Determine the [x, y] coordinate at the center of the cell enclosing the given text.  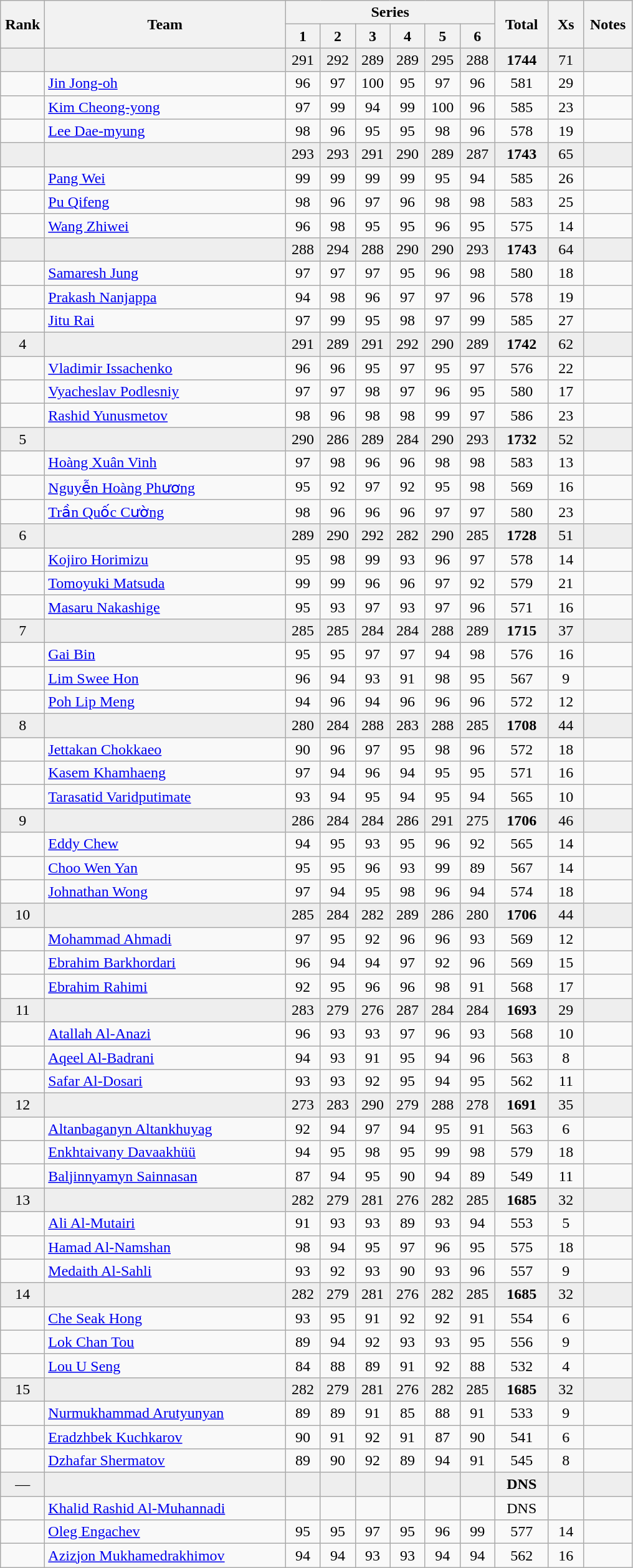
Jitu Rai [165, 321]
541 [521, 1437]
Azizjon Mukhamedrakhimov [165, 1556]
295 [442, 60]
Team [165, 24]
1728 [521, 536]
Hamad Al-Namshan [165, 1247]
21 [566, 583]
275 [477, 820]
35 [566, 1105]
Rashid Yunusmetov [165, 416]
71 [566, 60]
294 [338, 249]
Eradzhbek Kuchkarov [165, 1437]
7 [22, 630]
1708 [521, 726]
Vyacheslav Podlesniy [165, 392]
22 [566, 368]
85 [407, 1413]
Vladimir Issachenko [165, 368]
Oleg Engachev [165, 1532]
Pu Qifeng [165, 202]
46 [566, 820]
Lee Dae-myung [165, 131]
Atallah Al-Anazi [165, 1033]
556 [521, 1342]
Nguyễn Hoàng Phương [165, 487]
577 [521, 1532]
554 [521, 1318]
Ali Al-Mutairi [165, 1224]
574 [521, 891]
1732 [521, 439]
62 [566, 344]
37 [566, 630]
581 [521, 83]
Kim Cheong-yong [165, 107]
2 [338, 36]
586 [521, 416]
3 [373, 36]
Ebrahim Barkhordari [165, 962]
Dzhafar Shermatov [165, 1461]
1742 [521, 344]
Lok Chan Tou [165, 1342]
Lou U Seng [165, 1366]
Aqeel Al-Badrani [165, 1057]
Samaresh Jung [165, 273]
Poh Lip Meng [165, 702]
Trần Quốc Cường [165, 512]
Mohammad Ahmadi [165, 939]
84 [303, 1366]
1 [303, 36]
545 [521, 1461]
278 [477, 1105]
Prakash Nanjappa [165, 297]
Total [521, 24]
532 [521, 1366]
557 [521, 1271]
— [22, 1485]
Safar Al-Dosari [165, 1081]
1693 [521, 1010]
Xs [566, 24]
1744 [521, 60]
Eddy Chew [165, 844]
Baljinnyamyn Sainnasan [165, 1176]
Wang Zhiwei [165, 226]
Medaith Al-Sahli [165, 1271]
533 [521, 1413]
Che Seak Hong [165, 1318]
64 [566, 249]
25 [566, 202]
Enkhtaivany Davaakhüü [165, 1152]
Pang Wei [165, 178]
549 [521, 1176]
Masaru Nakashige [165, 607]
Lim Swee Hon [165, 678]
Kasem Khamhaeng [165, 773]
Jin Jong-oh [165, 83]
Tomoyuki Matsuda [165, 583]
Khalid Rashid Al-Muhannadi [165, 1508]
273 [303, 1105]
Ebrahim Rahimi [165, 986]
Hoàng Xuân Vinh [165, 463]
Tarasatid Varidputimate [165, 797]
1715 [521, 630]
Series [390, 12]
Notes [608, 24]
553 [521, 1224]
1691 [521, 1105]
26 [566, 178]
65 [566, 154]
52 [566, 439]
Nurmukhammad Arutyunyan [165, 1413]
27 [566, 321]
Johnathan Wong [165, 891]
Choo Wen Yan [165, 868]
Rank [22, 24]
Altanbaganyn Altankhuyag [165, 1129]
51 [566, 536]
Kojiro Horimizu [165, 559]
Gai Bin [165, 654]
Jettakan Chokkaeo [165, 749]
